For the text-containing cell, return its midpoint in [X, Y] coordinate format. 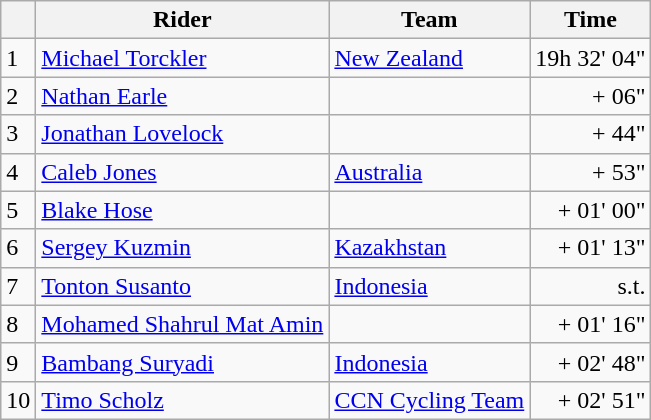
4 [18, 172]
Bambang Suryadi [182, 362]
Kazakhstan [430, 248]
3 [18, 134]
+ 06" [590, 96]
CCN Cycling Team [430, 400]
Rider [182, 20]
+ 53" [590, 172]
+ 01' 13" [590, 248]
Tonton Susanto [182, 286]
Timo Scholz [182, 400]
+ 01' 16" [590, 324]
Nathan Earle [182, 96]
9 [18, 362]
Caleb Jones [182, 172]
+ 02' 48" [590, 362]
1 [18, 58]
+ 44" [590, 134]
Michael Torckler [182, 58]
+ 02' 51" [590, 400]
New Zealand [430, 58]
Mohamed Shahrul Mat Amin [182, 324]
Time [590, 20]
7 [18, 286]
Blake Hose [182, 210]
10 [18, 400]
6 [18, 248]
Team [430, 20]
Jonathan Lovelock [182, 134]
8 [18, 324]
5 [18, 210]
+ 01' 00" [590, 210]
Australia [430, 172]
Sergey Kuzmin [182, 248]
2 [18, 96]
s.t. [590, 286]
19h 32' 04" [590, 58]
